Identify which cell holds the provided text, then report its [x, y] central coordinate. 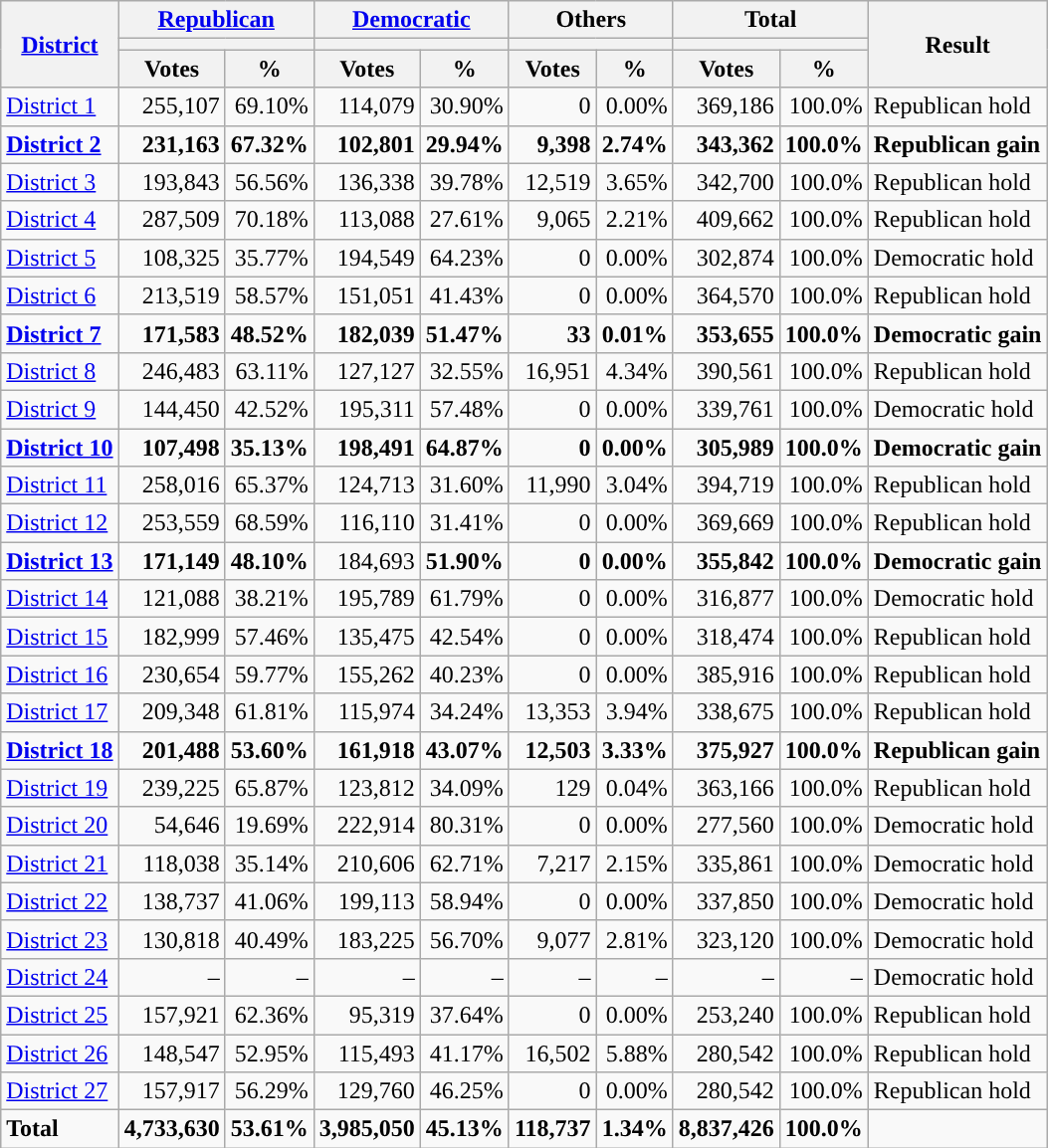
130,818 [171, 939]
District 4 [60, 220]
151,051 [366, 295]
253,240 [727, 1015]
2.74% [635, 144]
129,760 [366, 1091]
District 25 [60, 1015]
District 2 [60, 144]
9,065 [552, 220]
61.79% [464, 599]
7,217 [552, 863]
40.49% [269, 939]
115,974 [366, 712]
80.31% [464, 826]
District 15 [60, 637]
District 27 [60, 1091]
127,127 [366, 371]
213,519 [171, 295]
3.65% [635, 182]
53.61% [269, 1129]
Result [957, 44]
District 18 [60, 750]
District 16 [60, 674]
342,700 [727, 182]
114,079 [366, 106]
123,812 [366, 788]
144,450 [171, 409]
42.52% [269, 409]
246,483 [171, 371]
12,503 [552, 750]
District 1 [60, 106]
115,493 [366, 1053]
District 10 [60, 447]
58.57% [269, 295]
199,113 [366, 901]
0.01% [635, 333]
District 7 [60, 333]
121,088 [171, 599]
3.94% [635, 712]
District 8 [60, 371]
339,761 [727, 409]
61.81% [269, 712]
363,166 [727, 788]
Others [591, 20]
65.87% [269, 788]
353,655 [727, 333]
171,583 [171, 333]
316,877 [727, 599]
16,502 [552, 1053]
District 11 [60, 485]
239,225 [171, 788]
District 22 [60, 901]
183,225 [366, 939]
258,016 [171, 485]
409,662 [727, 220]
35.77% [269, 258]
District 6 [60, 295]
57.48% [464, 409]
337,850 [727, 901]
37.64% [464, 1015]
369,186 [727, 106]
Republican [216, 20]
302,874 [727, 258]
56.56% [269, 182]
8,837,426 [727, 1129]
51.47% [464, 333]
9,398 [552, 144]
108,325 [171, 258]
194,549 [366, 258]
48.52% [269, 333]
116,110 [366, 523]
113,088 [366, 220]
District 3 [60, 182]
364,570 [727, 295]
District 9 [60, 409]
2.15% [635, 863]
56.29% [269, 1091]
District 24 [60, 977]
155,262 [366, 674]
29.94% [464, 144]
41.17% [464, 1053]
35.13% [269, 447]
38.21% [269, 599]
3.33% [635, 750]
52.95% [269, 1053]
53.60% [269, 750]
210,606 [366, 863]
59.77% [269, 674]
193,843 [171, 182]
255,107 [171, 106]
District 26 [60, 1053]
2.21% [635, 220]
58.94% [464, 901]
34.24% [464, 712]
157,921 [171, 1015]
64.87% [464, 447]
Democratic [411, 20]
287,509 [171, 220]
34.09% [464, 788]
41.43% [464, 295]
46.25% [464, 1091]
385,916 [727, 674]
305,989 [727, 447]
69.10% [269, 106]
195,789 [366, 599]
369,669 [727, 523]
31.41% [464, 523]
33 [552, 333]
68.59% [269, 523]
41.06% [269, 901]
11,990 [552, 485]
338,675 [727, 712]
District 5 [60, 258]
129 [552, 788]
35.14% [269, 863]
62.71% [464, 863]
355,842 [727, 561]
0.04% [635, 788]
54,646 [171, 826]
230,654 [171, 674]
171,149 [171, 561]
64.23% [464, 258]
335,861 [727, 863]
65.37% [269, 485]
51.90% [464, 561]
1.34% [635, 1129]
201,488 [171, 750]
District [60, 44]
District 12 [60, 523]
39.78% [464, 182]
3,985,050 [366, 1129]
136,338 [366, 182]
198,491 [366, 447]
District 17 [60, 712]
43.07% [464, 750]
District 21 [60, 863]
4,733,630 [171, 1129]
District 23 [60, 939]
135,475 [366, 637]
102,801 [366, 144]
District 20 [60, 826]
253,559 [171, 523]
4.34% [635, 371]
375,927 [727, 750]
95,319 [366, 1015]
12,519 [552, 182]
118,038 [171, 863]
182,039 [366, 333]
31.60% [464, 485]
57.46% [269, 637]
63.11% [269, 371]
318,474 [727, 637]
195,311 [366, 409]
40.23% [464, 674]
27.61% [464, 220]
182,999 [171, 637]
343,362 [727, 144]
District 19 [60, 788]
13,353 [552, 712]
5.88% [635, 1053]
209,348 [171, 712]
9,077 [552, 939]
2.81% [635, 939]
277,560 [727, 826]
148,547 [171, 1053]
323,120 [727, 939]
56.70% [464, 939]
3.04% [635, 485]
124,713 [366, 485]
19.69% [269, 826]
184,693 [366, 561]
District 14 [60, 599]
222,914 [366, 826]
45.13% [464, 1129]
32.55% [464, 371]
138,737 [171, 901]
394,719 [727, 485]
48.10% [269, 561]
118,737 [552, 1129]
62.36% [269, 1015]
30.90% [464, 106]
District 13 [60, 561]
67.32% [269, 144]
231,163 [171, 144]
107,498 [171, 447]
161,918 [366, 750]
157,917 [171, 1091]
42.54% [464, 637]
390,561 [727, 371]
16,951 [552, 371]
70.18% [269, 220]
